Return [x, y] of the center of cell containing provided text 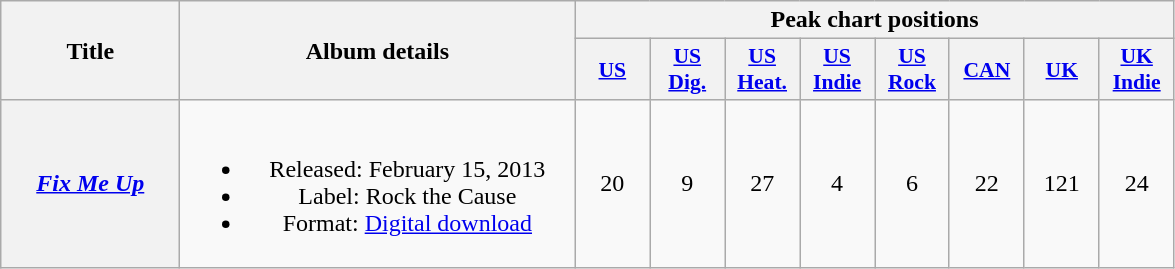
Album details [378, 50]
US [612, 70]
UKIndie [1136, 70]
Peak chart positions [874, 20]
6 [912, 184]
Released: February 15, 2013Label: Rock the CauseFormat: Digital download [378, 184]
CAN [986, 70]
9 [688, 184]
121 [1062, 184]
USDig. [688, 70]
USIndie [838, 70]
27 [762, 184]
USHeat. [762, 70]
UK [1062, 70]
USRock [912, 70]
Title [90, 50]
4 [838, 184]
20 [612, 184]
Fix Me Up [90, 184]
24 [1136, 184]
22 [986, 184]
